Capture the cell that displays the provided text and extract its (X, Y) central coordinate. 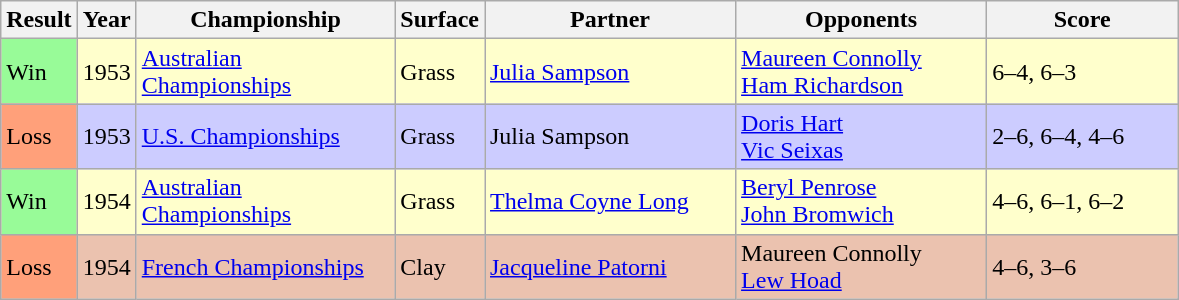
Opponents (862, 20)
French Championships (266, 266)
Championship (266, 20)
Partner (610, 20)
2–6, 6–4, 4–6 (1082, 136)
Thelma Coyne Long (610, 202)
4–6, 3–6 (1082, 266)
U.S. Championships (266, 136)
Score (1082, 20)
Maureen Connolly Ham Richardson (862, 72)
Result (39, 20)
Surface (440, 20)
6–4, 6–3 (1082, 72)
Doris Hart Vic Seixas (862, 136)
Clay (440, 266)
Beryl Penrose John Bromwich (862, 202)
Maureen Connolly Lew Hoad (862, 266)
Year (106, 20)
4–6, 6–1, 6–2 (1082, 202)
Jacqueline Patorni (610, 266)
